Output the (X, Y) coordinate of the center of the cell containing the given text.  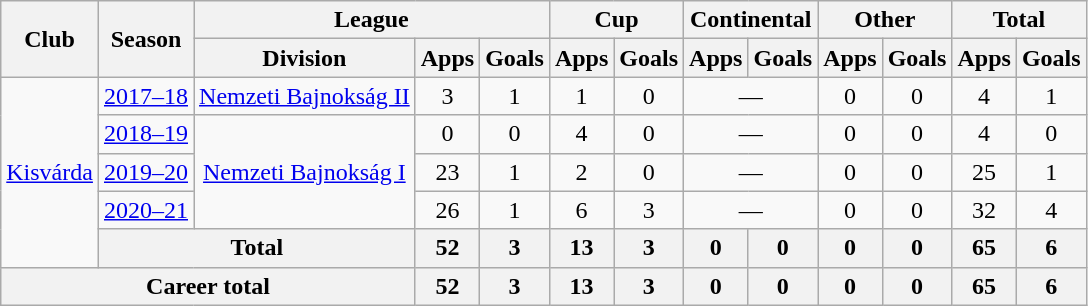
Nemzeti Bajnokság II (305, 96)
Continental (751, 20)
32 (984, 210)
League (372, 20)
Season (146, 39)
2020–21 (146, 210)
25 (984, 172)
23 (447, 172)
Other (885, 20)
Career total (208, 286)
Cup (616, 20)
Division (305, 58)
Kisvárda (50, 172)
Nemzeti Bajnokság I (305, 172)
2018–19 (146, 134)
2019–20 (146, 172)
2 (581, 172)
Club (50, 39)
26 (447, 210)
2017–18 (146, 96)
